Capture the cell that displays the provided text and extract its (X, Y) central coordinate. 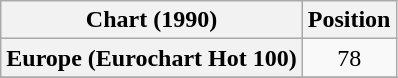
Europe (Eurochart Hot 100) (152, 58)
Chart (1990) (152, 20)
Position (349, 20)
78 (349, 58)
